Detect which cell encompasses the target text, then output its [x, y] center coordinate. 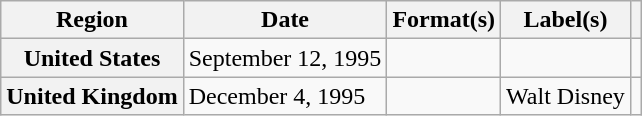
December 4, 1995 [285, 96]
September 12, 1995 [285, 58]
Walt Disney [566, 96]
Date [285, 20]
United Kingdom [92, 96]
Label(s) [566, 20]
Region [92, 20]
Format(s) [444, 20]
United States [92, 58]
